Detect which cell encompasses the target text, then output its [x, y] center coordinate. 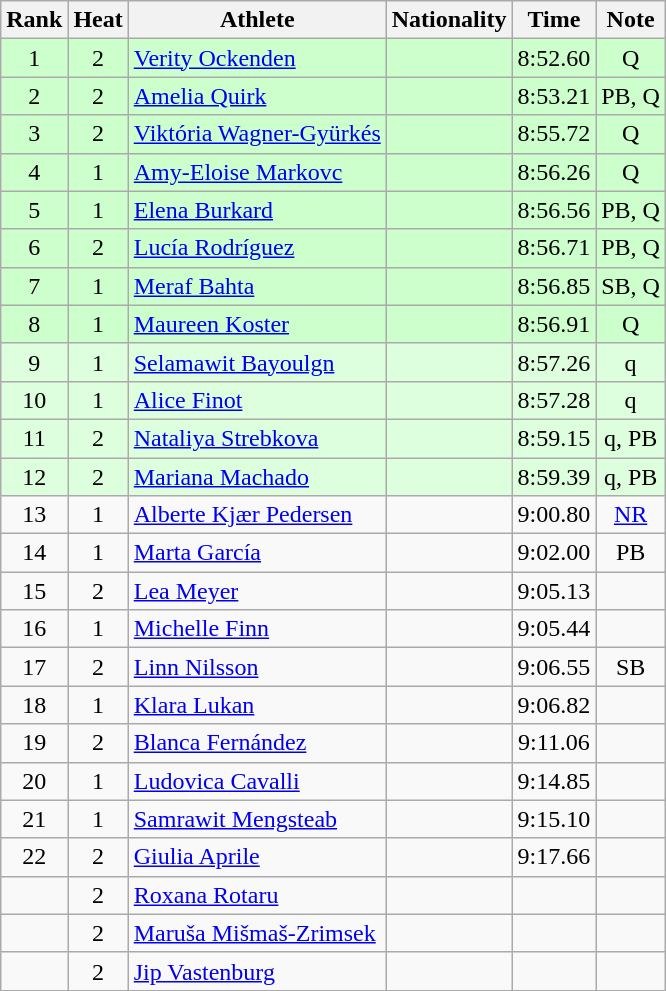
Marta García [257, 553]
Linn Nilsson [257, 667]
Amy-Eloise Markovc [257, 172]
Samrawit Mengsteab [257, 819]
5 [34, 210]
NR [631, 515]
15 [34, 591]
Verity Ockenden [257, 58]
19 [34, 743]
8:57.28 [554, 400]
9 [34, 362]
Meraf Bahta [257, 286]
Lucía Rodríguez [257, 248]
Nataliya Strebkova [257, 438]
Note [631, 20]
Rank [34, 20]
9:00.80 [554, 515]
Nationality [449, 20]
Viktória Wagner-Gyürkés [257, 134]
9:15.10 [554, 819]
8:56.85 [554, 286]
8:55.72 [554, 134]
Amelia Quirk [257, 96]
14 [34, 553]
Mariana Machado [257, 477]
9:06.82 [554, 705]
18 [34, 705]
8:52.60 [554, 58]
8:57.26 [554, 362]
8:53.21 [554, 96]
9:02.00 [554, 553]
Time [554, 20]
Klara Lukan [257, 705]
Selamawit Bayoulgn [257, 362]
9:05.44 [554, 629]
10 [34, 400]
Alberte Kjær Pedersen [257, 515]
8:56.91 [554, 324]
Elena Burkard [257, 210]
8:56.56 [554, 210]
Lea Meyer [257, 591]
13 [34, 515]
20 [34, 781]
Giulia Aprile [257, 857]
SB, Q [631, 286]
8 [34, 324]
8:56.26 [554, 172]
12 [34, 477]
Maureen Koster [257, 324]
Athlete [257, 20]
9:11.06 [554, 743]
21 [34, 819]
4 [34, 172]
9:14.85 [554, 781]
16 [34, 629]
8:56.71 [554, 248]
6 [34, 248]
PB [631, 553]
Maruša Mišmaš-Zrimsek [257, 933]
SB [631, 667]
Jip Vastenburg [257, 971]
3 [34, 134]
22 [34, 857]
Blanca Fernández [257, 743]
17 [34, 667]
9:05.13 [554, 591]
9:17.66 [554, 857]
8:59.39 [554, 477]
Roxana Rotaru [257, 895]
7 [34, 286]
11 [34, 438]
8:59.15 [554, 438]
Alice Finot [257, 400]
Ludovica Cavalli [257, 781]
9:06.55 [554, 667]
Michelle Finn [257, 629]
Heat [98, 20]
